Extract the [X, Y] coordinate from the center of the cell holding the provided text.  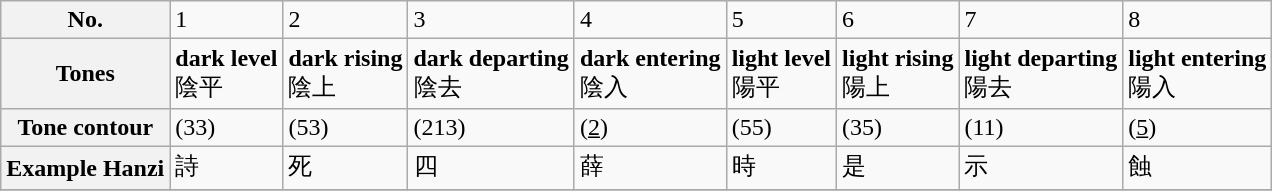
(53) [346, 127]
是 [898, 168]
(35) [898, 127]
3 [491, 20]
四 [491, 168]
light level陽平 [781, 74]
(33) [226, 127]
light rising陽上 [898, 74]
Tone contour [86, 127]
dark rising陰上 [346, 74]
Tones [86, 74]
1 [226, 20]
詩 [226, 168]
light departing陽去 [1041, 74]
蝕 [1198, 168]
5 [781, 20]
死 [346, 168]
示 [1041, 168]
(55) [781, 127]
薛 [650, 168]
No. [86, 20]
8 [1198, 20]
4 [650, 20]
(213) [491, 127]
(2) [650, 127]
(5) [1198, 127]
dark level陰平 [226, 74]
dark departing陰去 [491, 74]
2 [346, 20]
(11) [1041, 127]
Example Hanzi [86, 168]
時 [781, 168]
dark entering陰入 [650, 74]
light entering陽入 [1198, 74]
7 [1041, 20]
6 [898, 20]
